Return (x, y) of the center of cell containing provided text 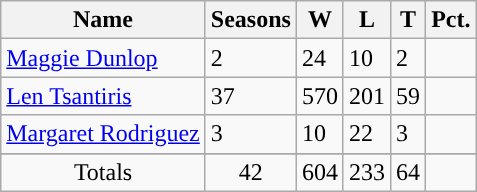
Pct. (451, 20)
T (408, 20)
Totals (104, 172)
22 (366, 134)
37 (250, 96)
59 (408, 96)
Margaret Rodriguez (104, 134)
233 (366, 172)
Maggie Dunlop (104, 58)
24 (320, 58)
Seasons (250, 20)
L (366, 20)
Len Tsantiris (104, 96)
570 (320, 96)
201 (366, 96)
64 (408, 172)
W (320, 20)
42 (250, 172)
604 (320, 172)
Name (104, 20)
